Pinpoint the cell where the given text exists, returning its [X, Y] midpoint coordinate. 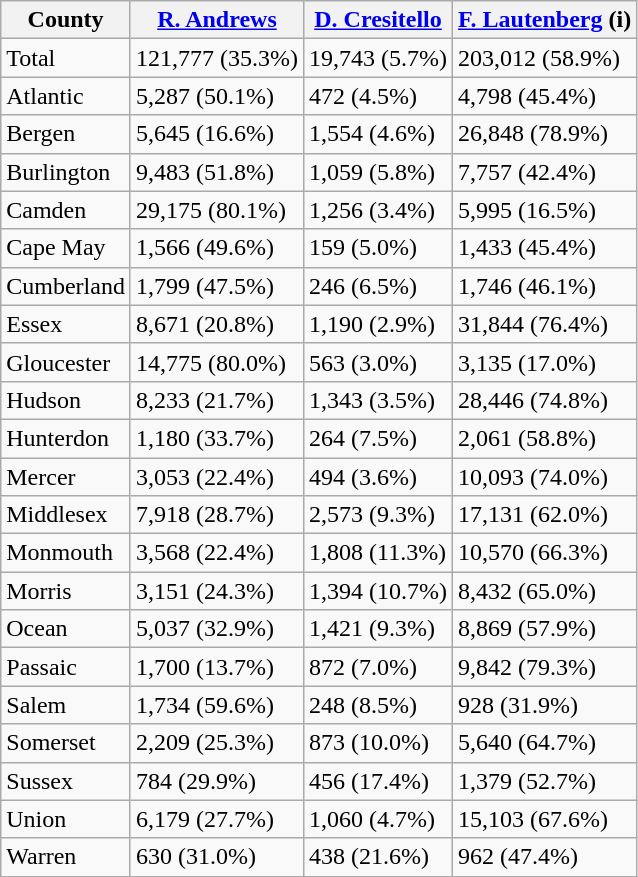
121,777 (35.3%) [216, 58]
9,483 (51.8%) [216, 172]
5,995 (16.5%) [545, 210]
Gloucester [66, 362]
31,844 (76.4%) [545, 324]
5,037 (32.9%) [216, 629]
County [66, 20]
1,190 (2.9%) [378, 324]
6,179 (27.7%) [216, 819]
1,808 (11.3%) [378, 553]
159 (5.0%) [378, 248]
5,287 (50.1%) [216, 96]
1,379 (52.7%) [545, 781]
Total [66, 58]
Camden [66, 210]
10,570 (66.3%) [545, 553]
1,566 (49.6%) [216, 248]
10,093 (74.0%) [545, 477]
Morris [66, 591]
R. Andrews [216, 20]
873 (10.0%) [378, 743]
Ocean [66, 629]
Atlantic [66, 96]
4,798 (45.4%) [545, 96]
264 (7.5%) [378, 438]
28,446 (74.8%) [545, 400]
3,053 (22.4%) [216, 477]
1,060 (4.7%) [378, 819]
1,700 (13.7%) [216, 667]
1,343 (3.5%) [378, 400]
8,233 (21.7%) [216, 400]
2,209 (25.3%) [216, 743]
Salem [66, 705]
Warren [66, 857]
1,394 (10.7%) [378, 591]
Middlesex [66, 515]
1,734 (59.6%) [216, 705]
872 (7.0%) [378, 667]
472 (4.5%) [378, 96]
1,421 (9.3%) [378, 629]
Bergen [66, 134]
29,175 (80.1%) [216, 210]
1,554 (4.6%) [378, 134]
962 (47.4%) [545, 857]
784 (29.9%) [216, 781]
19,743 (5.7%) [378, 58]
2,061 (58.8%) [545, 438]
Cumberland [66, 286]
Passaic [66, 667]
D. Cresitello [378, 20]
1,799 (47.5%) [216, 286]
1,180 (33.7%) [216, 438]
9,842 (79.3%) [545, 667]
246 (6.5%) [378, 286]
7,757 (42.4%) [545, 172]
Hunterdon [66, 438]
1,433 (45.4%) [545, 248]
Hudson [66, 400]
8,671 (20.8%) [216, 324]
8,432 (65.0%) [545, 591]
8,869 (57.9%) [545, 629]
26,848 (78.9%) [545, 134]
Somerset [66, 743]
15,103 (67.6%) [545, 819]
5,640 (64.7%) [545, 743]
438 (21.6%) [378, 857]
1,746 (46.1%) [545, 286]
928 (31.9%) [545, 705]
14,775 (80.0%) [216, 362]
563 (3.0%) [378, 362]
F. Lautenberg (i) [545, 20]
3,135 (17.0%) [545, 362]
Burlington [66, 172]
Monmouth [66, 553]
17,131 (62.0%) [545, 515]
2,573 (9.3%) [378, 515]
456 (17.4%) [378, 781]
Union [66, 819]
Essex [66, 324]
1,256 (3.4%) [378, 210]
3,151 (24.3%) [216, 591]
Cape May [66, 248]
7,918 (28.7%) [216, 515]
630 (31.0%) [216, 857]
248 (8.5%) [378, 705]
203,012 (58.9%) [545, 58]
Mercer [66, 477]
494 (3.6%) [378, 477]
3,568 (22.4%) [216, 553]
5,645 (16.6%) [216, 134]
Sussex [66, 781]
1,059 (5.8%) [378, 172]
